Scan for the cell matching the given text and deliver its [X, Y] coordinate at center. 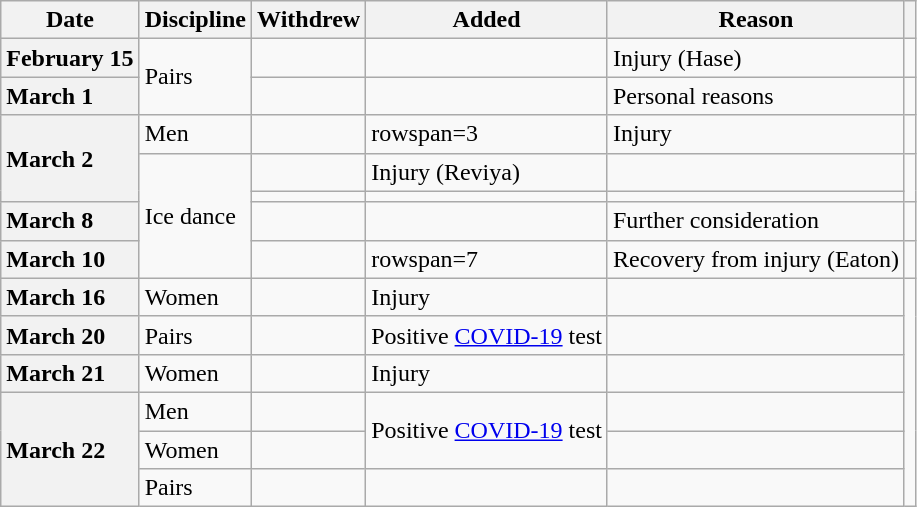
March 2 [70, 158]
Further consideration [756, 221]
Injury (Reviya) [487, 172]
Withdrew [309, 20]
March 8 [70, 221]
Added [487, 20]
Recovery from injury (Eaton) [756, 259]
March 22 [70, 449]
Date [70, 20]
February 15 [70, 58]
rowspan=7 [487, 259]
Reason [756, 20]
rowspan=3 [487, 134]
Injury (Hase) [756, 58]
March 20 [70, 335]
March 16 [70, 297]
Discipline [195, 20]
March 21 [70, 373]
Ice dance [195, 216]
Personal reasons [756, 96]
March 1 [70, 96]
March 10 [70, 259]
